Locate the cell with the specified text and output its (x, y) center coordinate. 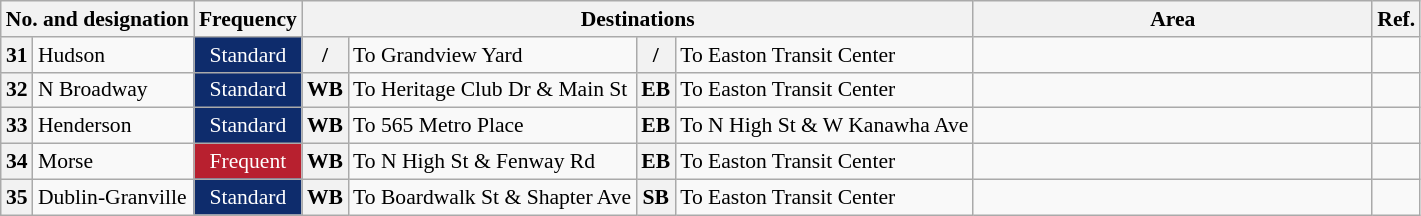
To N High St & Fenway Rd (492, 162)
Frequent (248, 162)
34 (17, 162)
Dublin-Granville (114, 197)
To N High St & W Kanawha Ave (824, 126)
Henderson (114, 126)
Area (1172, 19)
Morse (114, 162)
32 (17, 90)
Ref. (1396, 19)
To Heritage Club Dr & Main St (492, 90)
31 (17, 55)
To 565 Metro Place (492, 126)
Destinations (638, 19)
To Grandview Yard (492, 55)
35 (17, 197)
To Boardwalk St & Shapter Ave (492, 197)
SB (656, 197)
Hudson (114, 55)
33 (17, 126)
N Broadway (114, 90)
Frequency (248, 19)
No. and designation (98, 19)
